Output the [x, y] coordinate of the center of the cell containing the given text.  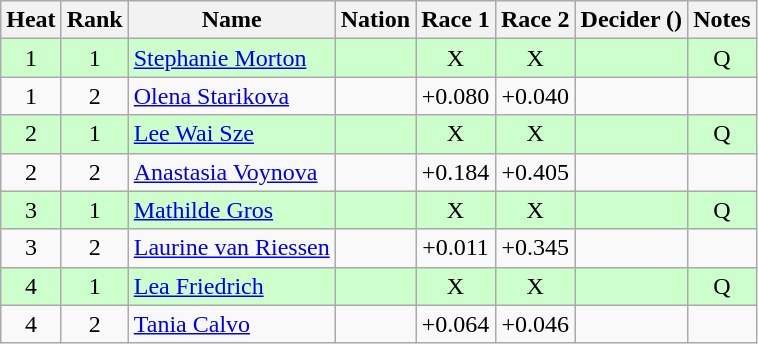
Rank [94, 20]
Decider () [632, 20]
+0.345 [535, 248]
+0.011 [456, 248]
Notes [722, 20]
Anastasia Voynova [232, 172]
Race 2 [535, 20]
+0.080 [456, 96]
Race 1 [456, 20]
Olena Starikova [232, 96]
Stephanie Morton [232, 58]
Mathilde Gros [232, 210]
+0.040 [535, 96]
Heat [31, 20]
Lea Friedrich [232, 286]
Tania Calvo [232, 324]
Laurine van Riessen [232, 248]
+0.064 [456, 324]
Nation [375, 20]
Lee Wai Sze [232, 134]
+0.405 [535, 172]
+0.184 [456, 172]
+0.046 [535, 324]
Name [232, 20]
